Locate the cell with the specified text and output its [X, Y] center coordinate. 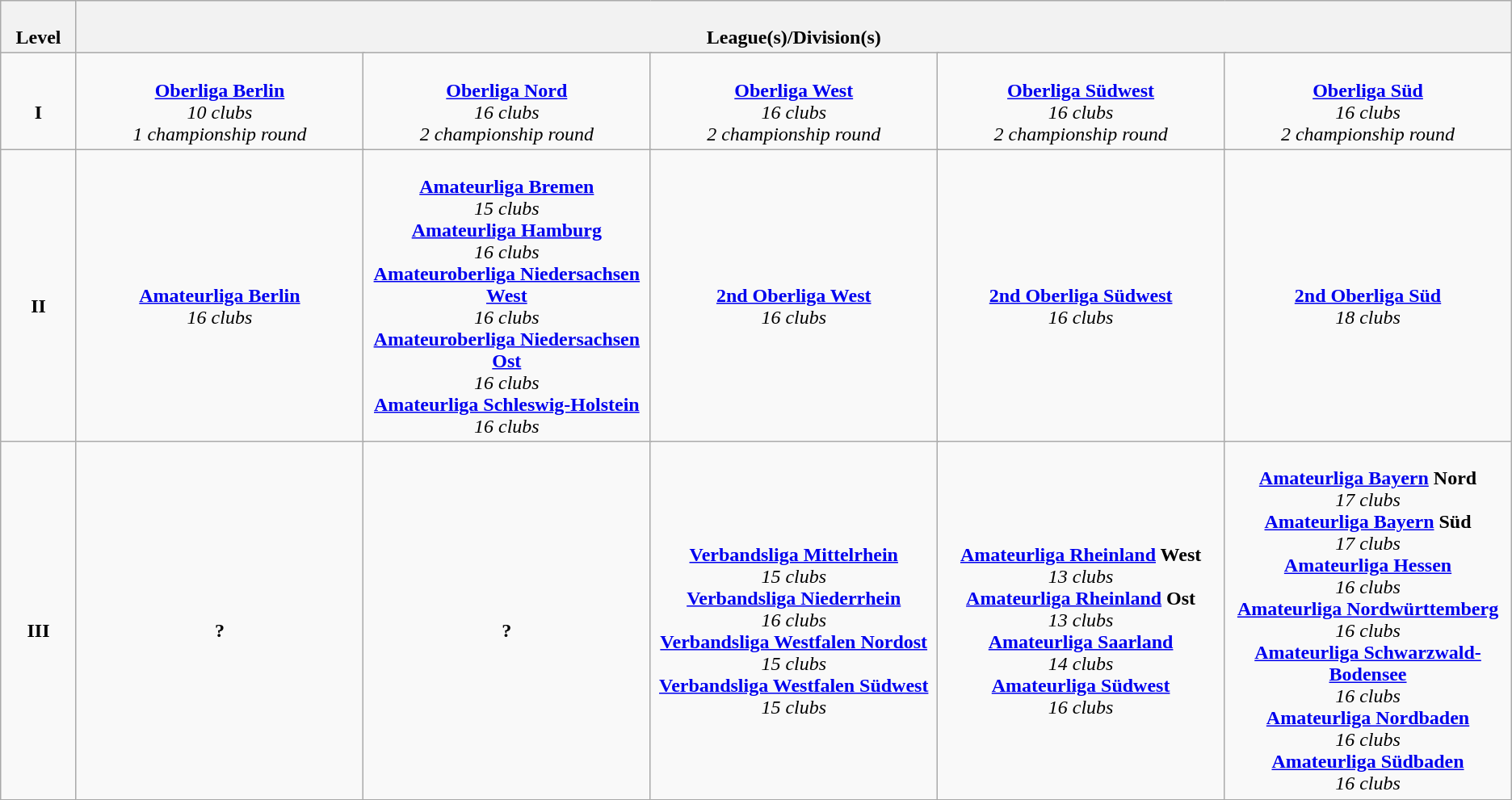
Oberliga West 16 clubs 2 championship round [793, 102]
Oberliga Süd 16 clubs 2 championship round [1368, 102]
Oberliga Südwest 16 clubs 2 championship round [1081, 102]
2nd Oberliga West 16 clubs [793, 295]
I [39, 102]
II [39, 295]
Level [39, 27]
2nd Oberliga Südwest 16 clubs [1081, 295]
League(s)/Division(s) [793, 27]
III [39, 620]
Amateurliga Rheinland West 13 clubs Amateurliga Rheinland Ost 13 clubs Amateurliga Saarland 14 clubs Amateurliga Südwest 16 clubs [1081, 620]
Verbandsliga Mittelrhein 15 clubs Verbandsliga Niederrhein 16 clubs Verbandsliga Westfalen Nordost 15 clubs Verbandsliga Westfalen Südwest 15 clubs [793, 620]
2nd Oberliga Süd 18 clubs [1368, 295]
Oberliga Berlin 10 clubs 1 championship round [220, 102]
Oberliga Nord 16 clubs 2 championship round [507, 102]
Amateurliga Berlin 16 clubs [220, 295]
